Locate the cell with the specified text and output its (X, Y) center coordinate. 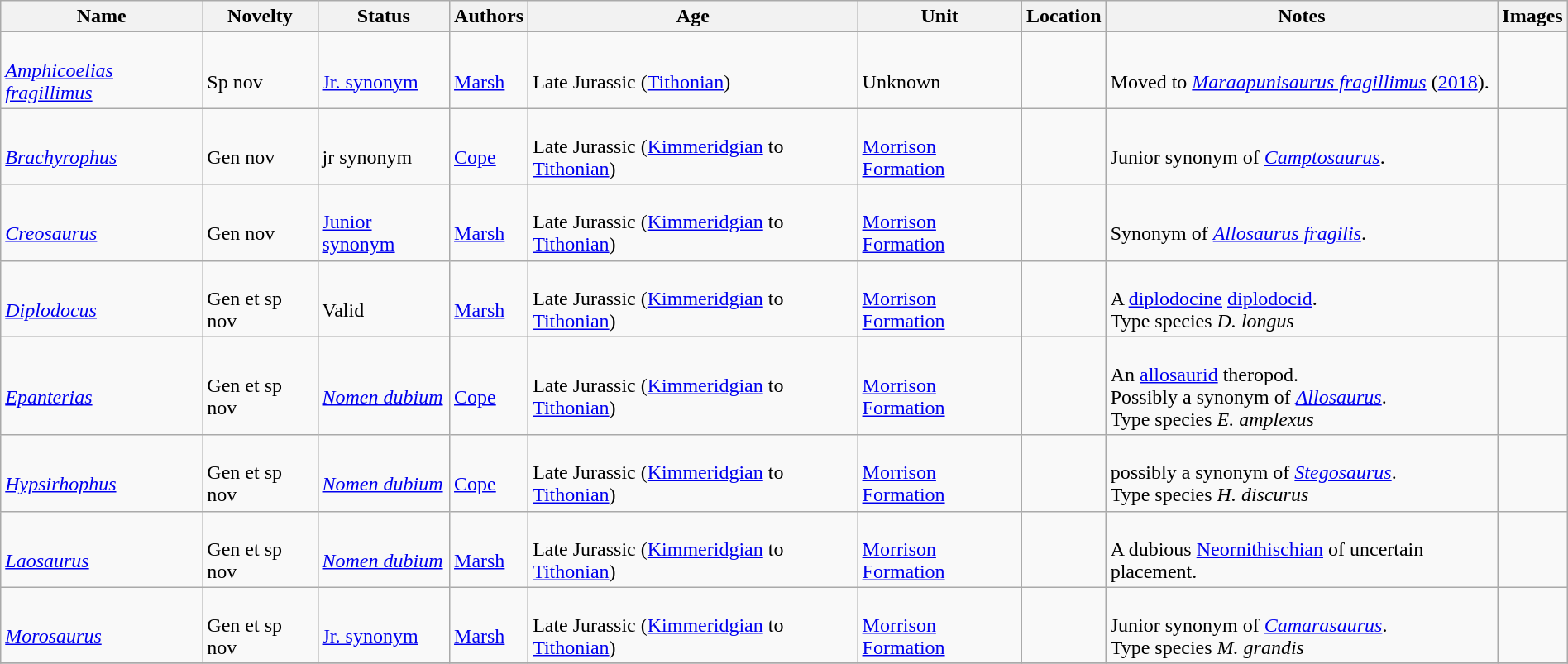
Amphicoelias fragillimus (102, 70)
Brachyrophus (102, 146)
Age (693, 17)
Morosaurus (102, 625)
Valid (384, 299)
Junior synonym of Camarasaurus. Type species M. grandis (1302, 625)
Location (1064, 17)
Authors (490, 17)
A dubious Neornithischian of uncertain placement. (1302, 549)
Epanterias (102, 385)
Junior synonym of Camptosaurus. (1302, 146)
Diplodocus (102, 299)
Synonym of Allosaurus fragilis. (1302, 222)
Novelty (260, 17)
Notes (1302, 17)
An allosaurid theropod.Possibly a synonym of Allosaurus. Type species E. amplexus (1302, 385)
Late Jurassic (Tithonian) (693, 70)
Status (384, 17)
Unit (939, 17)
Unknown (939, 70)
Moved to Maraapunisaurus fragillimus (2018). (1302, 70)
Sp nov (260, 70)
possibly a synonym of Stegosaurus. Type species H. discurus (1302, 473)
Images (1532, 17)
A diplodocine diplodocid.Type species D. longus (1302, 299)
Junior synonym (384, 222)
Laosaurus (102, 549)
Creosaurus (102, 222)
Hypsirhophus (102, 473)
Name (102, 17)
jr synonym (384, 146)
